Return the [X, Y] coordinate for the center point of the cell that contains the specified text.  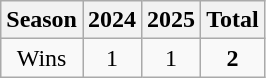
2025 [172, 20]
Total [233, 20]
2 [233, 58]
Wins [42, 58]
2024 [112, 20]
Season [42, 20]
